Return the [x, y] coordinate for the center point of the cell that contains the specified text.  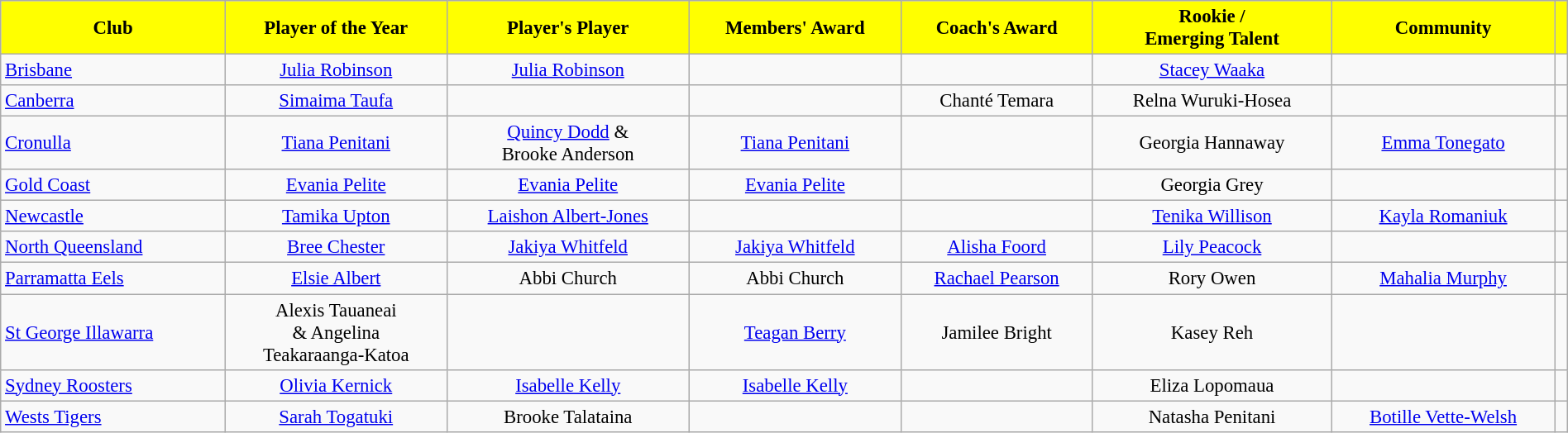
Club [113, 28]
Alexis Tauaneai & Angelina Teakaraanga-Katoa [336, 332]
Gold Coast [113, 185]
Relna Wuruki-Hosea [1212, 101]
Coach's Award [996, 28]
Mahalia Murphy [1443, 278]
Rookie / Emerging Talent [1212, 28]
Cronulla [113, 144]
Sydney Roosters [113, 385]
Laishon Albert-Jones [567, 216]
Emma Tonegato [1443, 144]
Tenika Willison [1212, 216]
Alisha Foord [996, 247]
Stacey Waaka [1212, 70]
Elsie Albert [336, 278]
Newcastle [113, 216]
Chanté Temara [996, 101]
Simaima Taufa [336, 101]
Georgia Hannaway [1212, 144]
Sarah Togatuki [336, 416]
Olivia Kernick [336, 385]
Rory Owen [1212, 278]
Natasha Penitani [1212, 416]
Brisbane [113, 70]
Botille Vette-Welsh [1443, 416]
North Queensland [113, 247]
Kasey Reh [1212, 332]
Eliza Lopomaua [1212, 385]
Kayla Romaniuk [1443, 216]
Canberra [113, 101]
Jamilee Bright [996, 332]
Brooke Talataina [567, 416]
Rachael Pearson [996, 278]
Bree Chester [336, 247]
Teagan Berry [795, 332]
Georgia Grey [1212, 185]
Tamika Upton [336, 216]
Player's Player [567, 28]
Community [1443, 28]
Player of the Year [336, 28]
Quincy Dodd & Brooke Anderson [567, 144]
Members' Award [795, 28]
Parramatta Eels [113, 278]
Lily Peacock [1212, 247]
St George Illawarra [113, 332]
Wests Tigers [113, 416]
